Identify which cell holds the provided text, then report its [X, Y] central coordinate. 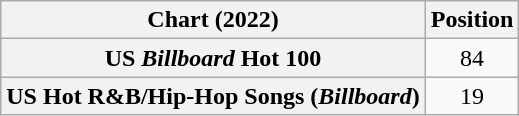
19 [472, 96]
US Billboard Hot 100 [213, 58]
Chart (2022) [213, 20]
84 [472, 58]
US Hot R&B/Hip-Hop Songs (Billboard) [213, 96]
Position [472, 20]
